Return (x, y) of the center of cell containing provided text 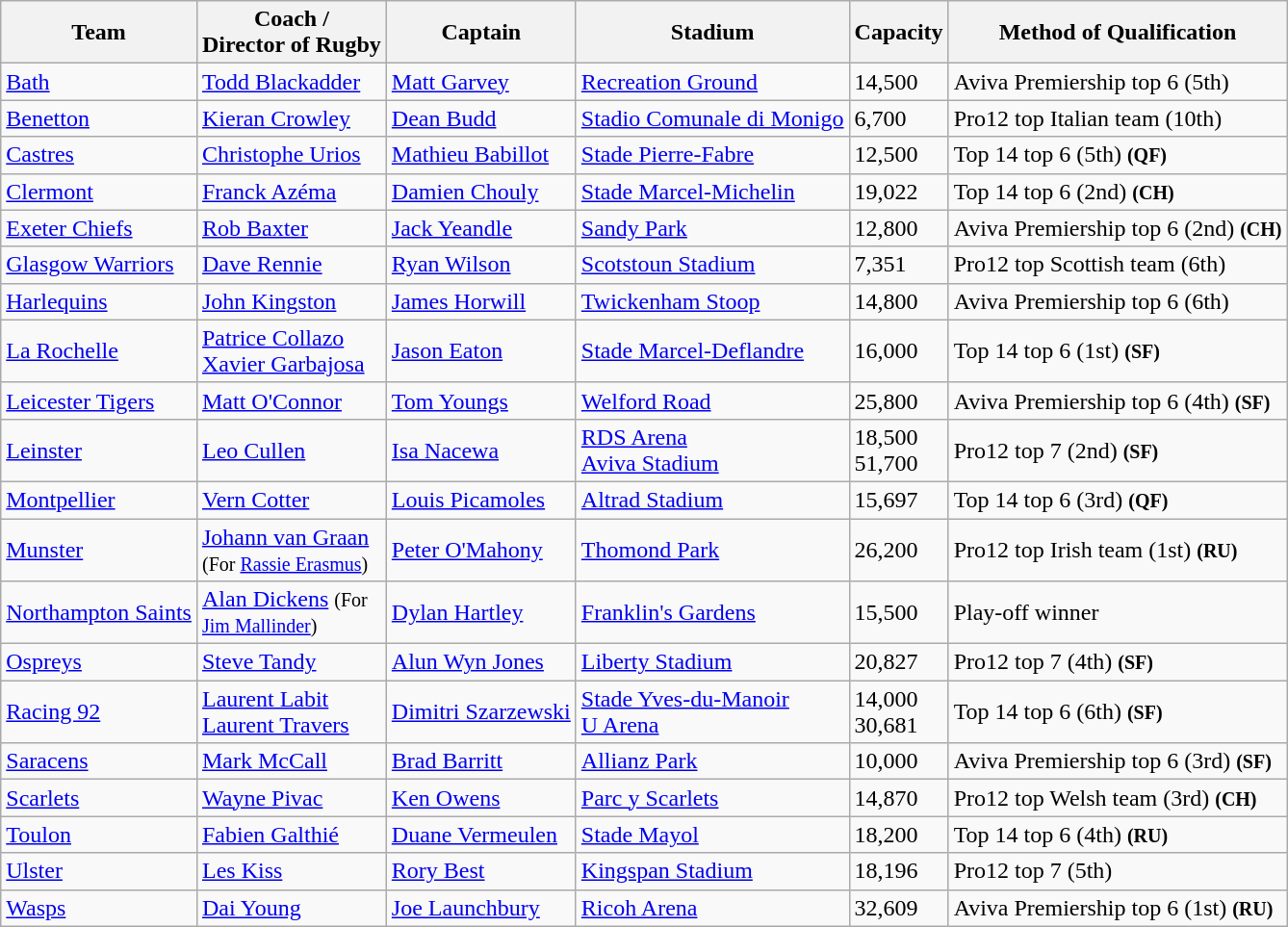
Aviva Premiership top 6 (6th) (1118, 301)
14,800 (899, 301)
Leinster (99, 451)
Top 14 top 6 (3rd) (QF) (1118, 500)
12,800 (899, 228)
Dylan Hartley (481, 612)
Allianz Park (712, 761)
Top 14 top 6 (6th) (SF) (1118, 712)
25,800 (899, 400)
Montpellier (99, 500)
Stade Mayol (712, 835)
Northampton Saints (99, 612)
Pro12 top 7 (2nd) (SF) (1118, 451)
Method of Qualification (1118, 33)
Coach /Director of Rugby (291, 33)
Stade Pierre-Fabre (712, 155)
12,500 (899, 155)
Altrad Stadium (712, 500)
Rory Best (481, 871)
Franklin's Gardens (712, 612)
16,000 (899, 350)
Capacity (899, 33)
Aviva Premiership top 6 (3rd) (SF) (1118, 761)
Aviva Premiership top 6 (2nd) (CH) (1118, 228)
Patrice Collazo Xavier Garbajosa (291, 350)
Kieran Crowley (291, 118)
James Horwill (481, 301)
Aviva Premiership top 6 (1st) (RU) (1118, 908)
Christophe Urios (291, 155)
Recreation Ground (712, 82)
26,200 (899, 549)
18,200 (899, 835)
32,609 (899, 908)
Ricoh Arena (712, 908)
14,500 (899, 82)
Alan Dickens (For Jim Mallinder) (291, 612)
Rob Baxter (291, 228)
Ryan Wilson (481, 265)
Les Kiss (291, 871)
Dave Rennie (291, 265)
14,870 (899, 798)
Leicester Tigers (99, 400)
Johann van Graan(For Rassie Erasmus) (291, 549)
Pro12 top 7 (5th) (1118, 871)
La Rochelle (99, 350)
Ken Owens (481, 798)
15,500 (899, 612)
Welford Road (712, 400)
Peter O'Mahony (481, 549)
Stade Yves-du-ManoirU Arena (712, 712)
Laurent Labit Laurent Travers (291, 712)
6,700 (899, 118)
14,00030,681 (899, 712)
20,827 (899, 662)
Brad Barritt (481, 761)
Todd Blackadder (291, 82)
Ospreys (99, 662)
Scarlets (99, 798)
John Kingston (291, 301)
18,196 (899, 871)
Pro12 top 7 (4th) (SF) (1118, 662)
Ulster (99, 871)
Harlequins (99, 301)
Damien Chouly (481, 192)
Captain (481, 33)
Toulon (99, 835)
7,351 (899, 265)
Wasps (99, 908)
Play-off winner (1118, 612)
Clermont (99, 192)
Thomond Park (712, 549)
Aviva Premiership top 6 (5th) (1118, 82)
Racing 92 (99, 712)
Scotstoun Stadium (712, 265)
Top 14 top 6 (1st) (SF) (1118, 350)
10,000 (899, 761)
Matt Garvey (481, 82)
Pro12 top Irish team (1st) (RU) (1118, 549)
15,697 (899, 500)
Stade Marcel-Michelin (712, 192)
Joe Launchbury (481, 908)
Jack Yeandle (481, 228)
Top 14 top 6 (4th) (RU) (1118, 835)
Bath (99, 82)
Stade Marcel-Deflandre (712, 350)
19,022 (899, 192)
Benetton (99, 118)
Pro12 top Italian team (10th) (1118, 118)
Alun Wyn Jones (481, 662)
Top 14 top 6 (5th) (QF) (1118, 155)
Twickenham Stoop (712, 301)
18,50051,700 (899, 451)
Mark McCall (291, 761)
Matt O'Connor (291, 400)
Wayne Pivac (291, 798)
Sandy Park (712, 228)
Stadio Comunale di Monigo (712, 118)
Parc y Scarlets (712, 798)
Dimitri Szarzewski (481, 712)
Liberty Stadium (712, 662)
Pro12 top Welsh team (3rd) (CH) (1118, 798)
Top 14 top 6 (2nd) (CH) (1118, 192)
Vern Cotter (291, 500)
Kingspan Stadium (712, 871)
Leo Cullen (291, 451)
Duane Vermeulen (481, 835)
Jason Eaton (481, 350)
Aviva Premiership top 6 (4th) (SF) (1118, 400)
Team (99, 33)
Tom Youngs (481, 400)
Saracens (99, 761)
Fabien Galthié (291, 835)
Exeter Chiefs (99, 228)
Steve Tandy (291, 662)
Munster (99, 549)
Mathieu Babillot (481, 155)
Dai Young (291, 908)
Dean Budd (481, 118)
Castres (99, 155)
Glasgow Warriors (99, 265)
Pro12 top Scottish team (6th) (1118, 265)
Louis Picamoles (481, 500)
Stadium (712, 33)
RDS ArenaAviva Stadium (712, 451)
Isa Nacewa (481, 451)
Franck Azéma (291, 192)
